Detect which cell encompasses the target text, then output its (X, Y) center coordinate. 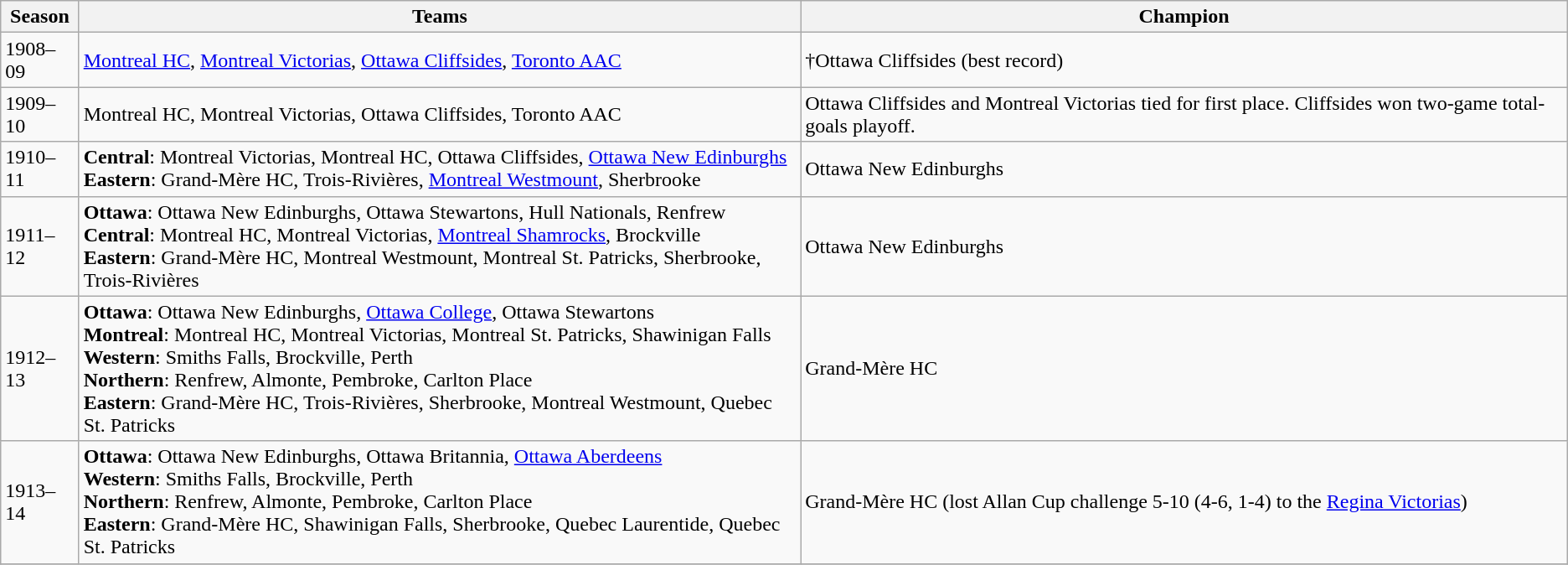
1910–11 (40, 169)
1911–12 (40, 246)
Ottawa Cliffsides and Montreal Victorias tied for first place. Cliffsides won two-game total-goals playoff. (1184, 114)
1912–13 (40, 369)
Grand-Mère HC (lost Allan Cup challenge 5-10 (4-6, 1-4) to the Regina Victorias) (1184, 502)
1908–09 (40, 60)
1909–10 (40, 114)
Grand-Mère HC (1184, 369)
Teams (440, 17)
†Ottawa Cliffsides (best record) (1184, 60)
1913–14 (40, 502)
Champion (1184, 17)
Season (40, 17)
